Pinpoint the cell where the given text exists, returning its [x, y] midpoint coordinate. 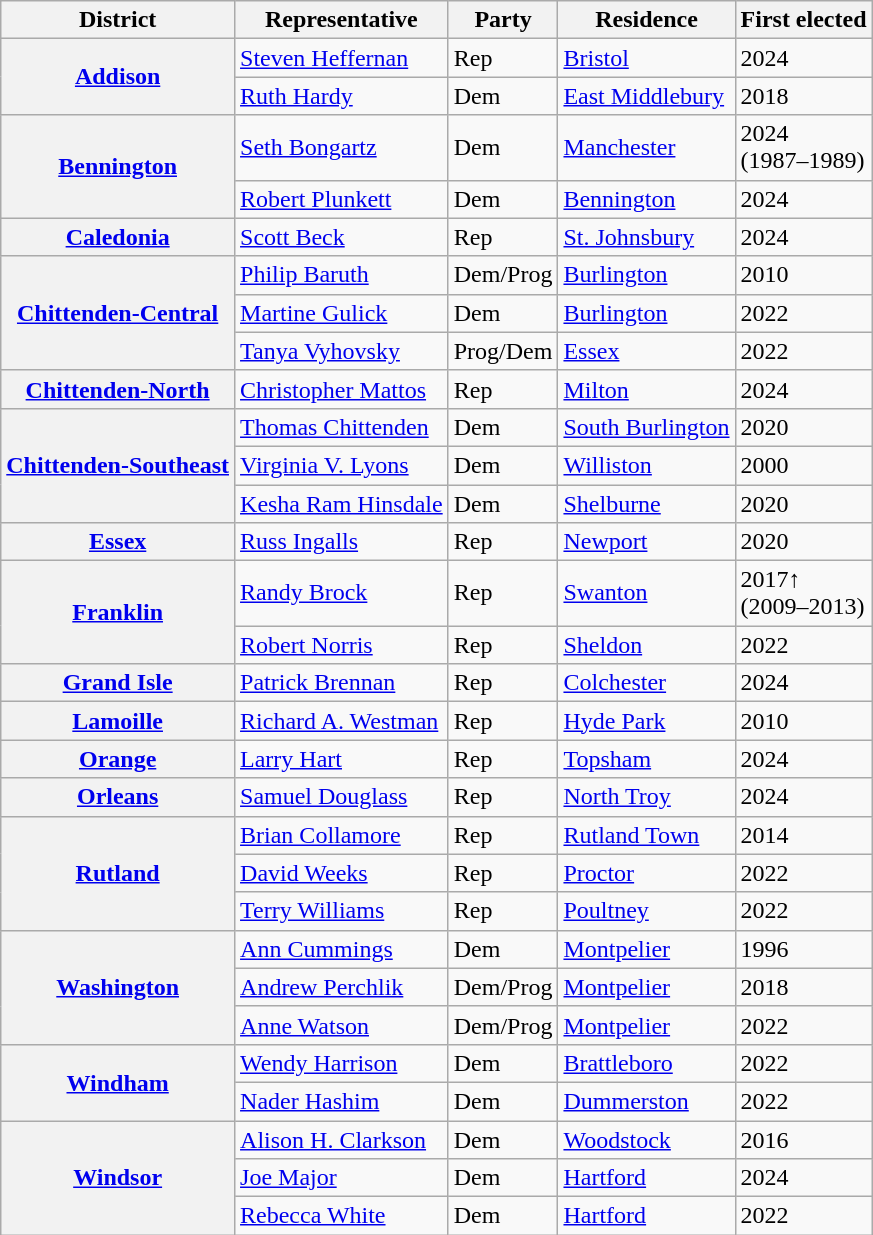
Nader Hashim [342, 1101]
District [118, 20]
Swanton [646, 594]
Seth Bongartz [342, 148]
Joe Major [342, 1178]
Alison H. Clarkson [342, 1139]
Robert Norris [342, 645]
Brattleboro [646, 1063]
Orleans [118, 797]
Virginia V. Lyons [342, 465]
North Troy [646, 797]
Kesha Ram Hinsdale [342, 503]
David Weeks [342, 873]
Bristol [646, 58]
Colchester [646, 683]
Orange [118, 759]
Ruth Hardy [342, 96]
Ann Cummings [342, 949]
Poultney [646, 911]
2014 [804, 835]
Addison [118, 77]
Windsor [118, 1177]
Lamoille [118, 721]
Chittenden-Southeast [118, 465]
Terry Williams [342, 911]
Larry Hart [342, 759]
Scott Beck [342, 237]
Washington [118, 987]
Martine Gulick [342, 313]
Chittenden-Central [118, 313]
Wendy Harrison [342, 1063]
Rebecca White [342, 1216]
Shelburne [646, 503]
First elected [804, 20]
2000 [804, 465]
Grand Isle [118, 683]
Milton [646, 389]
Tanya Vyhovsky [342, 351]
Dummerston [646, 1101]
Chittenden-North [118, 389]
Patrick Brennan [342, 683]
South Burlington [646, 427]
Proctor [646, 873]
Manchester [646, 148]
2024(1987–1989) [804, 148]
Residence [646, 20]
Woodstock [646, 1139]
Rutland Town [646, 835]
Rutland [118, 873]
Robert Plunkett [342, 199]
Windham [118, 1082]
Williston [646, 465]
Franklin [118, 612]
Andrew Perchlik [342, 987]
Steven Heffernan [342, 58]
Russ Ingalls [342, 542]
Hyde Park [646, 721]
Brian Collamore [342, 835]
Christopher Mattos [342, 389]
Caledonia [118, 237]
St. Johnsbury [646, 237]
Samuel Douglass [342, 797]
1996 [804, 949]
Philip Baruth [342, 275]
Newport [646, 542]
Thomas Chittenden [342, 427]
Sheldon [646, 645]
Richard A. Westman [342, 721]
2017↑(2009–2013) [804, 594]
Prog/Dem [503, 351]
2016 [804, 1139]
East Middlebury [646, 96]
Representative [342, 20]
Party [503, 20]
Randy Brock [342, 594]
Anne Watson [342, 1025]
Topsham [646, 759]
